Return the (X, Y) coordinate for the center point of the cell that contains the specified text.  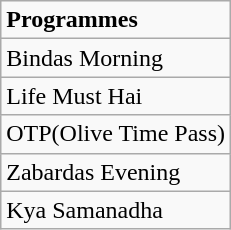
Bindas Morning (116, 58)
Zabardas Evening (116, 172)
Kya Samanadha (116, 210)
Programmes (116, 20)
OTP(Olive Time Pass) (116, 134)
Life Must Hai (116, 96)
